Determine the [x, y] coordinate at the center of the cell enclosing the given text.  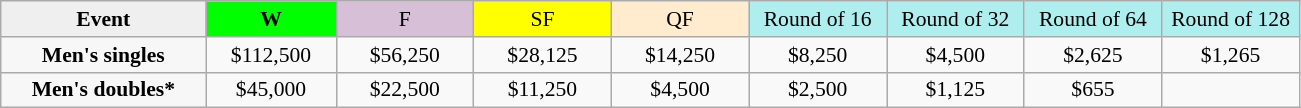
$1,125 [955, 90]
W [271, 19]
Round of 128 [1231, 19]
$8,250 [818, 55]
F [405, 19]
Round of 16 [818, 19]
Round of 64 [1093, 19]
$14,250 [680, 55]
$112,500 [271, 55]
Men's singles [104, 55]
$45,000 [271, 90]
$1,265 [1231, 55]
Men's doubles* [104, 90]
SF [543, 19]
$28,125 [543, 55]
Event [104, 19]
$56,250 [405, 55]
$11,250 [543, 90]
$22,500 [405, 90]
$655 [1093, 90]
Round of 32 [955, 19]
$2,500 [818, 90]
$2,625 [1093, 55]
QF [680, 19]
